For the text-containing cell, return its midpoint in (X, Y) coordinate format. 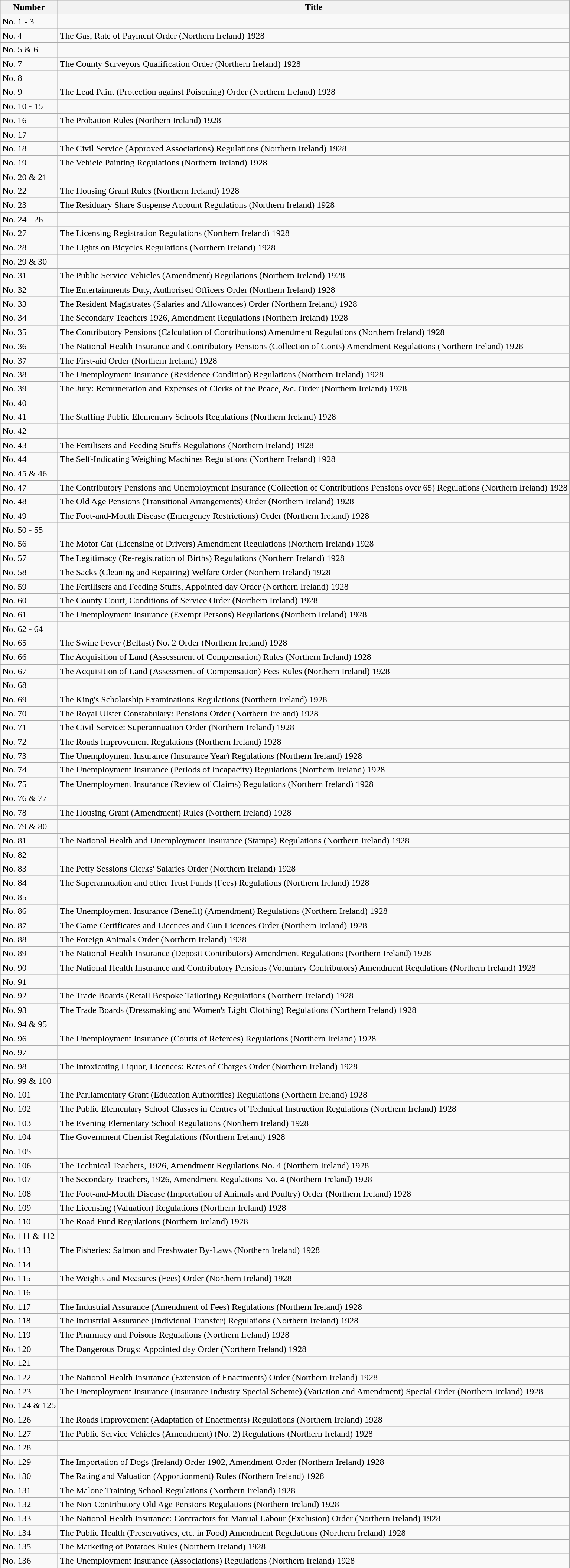
No. 44 (29, 459)
The Weights and Measures (Fees) Order (Northern Ireland) 1928 (314, 1278)
The Unemployment Insurance (Courts of Referees) Regulations (Northern Ireland) 1928 (314, 1038)
No. 37 (29, 360)
No. 103 (29, 1123)
No. 84 (29, 883)
No. 5 & 6 (29, 50)
The Public Service Vehicles (Amendment) Regulations (Northern Ireland) 1928 (314, 276)
No. 60 (29, 600)
The Licensing Registration Regulations (Northern Ireland) 1928 (314, 233)
No. 27 (29, 233)
No. 73 (29, 756)
No. 62 - 64 (29, 629)
No. 133 (29, 1518)
The Fertilisers and Feeding Stuffs, Appointed day Order (Northern Ireland) 1928 (314, 586)
No. 132 (29, 1504)
No. 68 (29, 685)
No. 104 (29, 1137)
The Trade Boards (Retail Bespoke Tailoring) Regulations (Northern Ireland) 1928 (314, 996)
The Rating and Valuation (Apportionment) Rules (Northern Ireland) 1928 (314, 1476)
No. 126 (29, 1420)
No. 1 - 3 (29, 22)
No. 41 (29, 417)
The Dangerous Drugs: Appointed day Order (Northern Ireland) 1928 (314, 1349)
The Parliamentary Grant (Education Authorities) Regulations (Northern Ireland) 1928 (314, 1095)
No. 96 (29, 1038)
No. 127 (29, 1434)
No. 67 (29, 671)
The Malone Training School Regulations (Northern Ireland) 1928 (314, 1490)
No. 85 (29, 897)
The Secondary Teachers 1926, Amendment Regulations (Northern Ireland) 1928 (314, 318)
The Roads Improvement Regulations (Northern Ireland) 1928 (314, 742)
No. 31 (29, 276)
No. 36 (29, 346)
No. 131 (29, 1490)
No. 118 (29, 1321)
No. 111 & 112 (29, 1236)
No. 45 & 46 (29, 473)
The First-aid Order (Northern Ireland) 1928 (314, 360)
No. 40 (29, 403)
The Lead Paint (Protection against Poisoning) Order (Northern Ireland) 1928 (314, 92)
No. 16 (29, 120)
No. 56 (29, 544)
Title (314, 7)
The Civil Service (Approved Associations) Regulations (Northern Ireland) 1928 (314, 148)
No. 29 & 30 (29, 262)
No. 28 (29, 247)
No. 134 (29, 1533)
The Industrial Assurance (Individual Transfer) Regulations (Northern Ireland) 1928 (314, 1321)
The National Health and Unemployment Insurance (Stamps) Regulations (Northern Ireland) 1928 (314, 840)
No. 8 (29, 78)
No. 32 (29, 290)
The Old Age Pensions (Transitional Arrangements) Order (Northern Ireland) 1928 (314, 502)
No. 33 (29, 304)
No. 17 (29, 134)
The Swine Fever (Belfast) No. 2 Order (Northern Ireland) 1928 (314, 643)
No. 119 (29, 1335)
No. 78 (29, 812)
No. 91 (29, 982)
The Road Fund Regulations (Northern Ireland) 1928 (314, 1222)
No. 50 - 55 (29, 530)
No. 124 & 125 (29, 1405)
No. 89 (29, 954)
No. 24 - 26 (29, 219)
No. 86 (29, 911)
No. 81 (29, 840)
No. 66 (29, 657)
No. 19 (29, 163)
No. 76 & 77 (29, 798)
No. 48 (29, 502)
No. 101 (29, 1095)
No. 71 (29, 728)
The Lights on Bicycles Regulations (Northern Ireland) 1928 (314, 247)
The Unemployment Insurance (Insurance Industry Special Scheme) (Variation and Amendment) Special Order (Northern Ireland) 1928 (314, 1391)
No. 113 (29, 1250)
The Foreign Animals Order (Northern Ireland) 1928 (314, 939)
No. 92 (29, 996)
No. 74 (29, 770)
The Licensing (Valuation) Regulations (Northern Ireland) 1928 (314, 1208)
The Jury: Remuneration and Expenses of Clerks of the Peace, &c. Order (Northern Ireland) 1928 (314, 388)
The Residuary Share Suspense Account Regulations (Northern Ireland) 1928 (314, 205)
No. 42 (29, 431)
No. 106 (29, 1165)
No. 49 (29, 516)
No. 114 (29, 1264)
The Evening Elementary School Regulations (Northern Ireland) 1928 (314, 1123)
No. 39 (29, 388)
The Vehicle Painting Regulations (Northern Ireland) 1928 (314, 163)
No. 121 (29, 1363)
No. 79 & 80 (29, 826)
No. 18 (29, 148)
The National Health Insurance: Contractors for Manual Labour (Exclusion) Order (Northern Ireland) 1928 (314, 1518)
The Foot-and-Mouth Disease (Importation of Animals and Poultry) Order (Northern Ireland) 1928 (314, 1194)
The Technical Teachers, 1926, Amendment Regulations No. 4 (Northern Ireland) 1928 (314, 1165)
The National Health Insurance (Extension of Enactments) Order (Northern Ireland) 1928 (314, 1377)
No. 4 (29, 36)
No. 65 (29, 643)
No. 47 (29, 488)
The Housing Grant (Amendment) Rules (Northern Ireland) 1928 (314, 812)
The Non-Contributory Old Age Pensions Regulations (Northern Ireland) 1928 (314, 1504)
The Marketing of Potatoes Rules (Northern Ireland) 1928 (314, 1547)
The National Health Insurance and Contributory Pensions (Voluntary Contributors) Amendment Regulations (Northern Ireland) 1928 (314, 968)
The Entertainments Duty, Authorised Officers Order (Northern Ireland) 1928 (314, 290)
No. 102 (29, 1109)
No. 117 (29, 1306)
No. 10 - 15 (29, 106)
No. 110 (29, 1222)
The Staffing Public Elementary Schools Regulations (Northern Ireland) 1928 (314, 417)
The Secondary Teachers, 1926, Amendment Regulations No. 4 (Northern Ireland) 1928 (314, 1180)
The Legitimacy (Re-registration of Births) Regulations (Northern Ireland) 1928 (314, 558)
No. 88 (29, 939)
No. 135 (29, 1547)
The Sacks (Cleaning and Repairing) Welfare Order (Northern Ireland) 1928 (314, 572)
No. 136 (29, 1561)
The Self-Indicating Weighing Machines Regulations (Northern Ireland) 1928 (314, 459)
No. 123 (29, 1391)
No. 59 (29, 586)
No. 83 (29, 869)
No. 115 (29, 1278)
The County Court, Conditions of Service Order (Northern Ireland) 1928 (314, 600)
The Unemployment Insurance (Periods of Incapacity) Regulations (Northern Ireland) 1928 (314, 770)
The Unemployment Insurance (Residence Condition) Regulations (Northern Ireland) 1928 (314, 374)
The County Surveyors Qualification Order (Northern Ireland) 1928 (314, 64)
No. 72 (29, 742)
No. 70 (29, 714)
The Fisheries: Salmon and Freshwater By-Laws (Northern Ireland) 1928 (314, 1250)
The Acquisition of Land (Assessment of Compensation) Fees Rules (Northern Ireland) 1928 (314, 671)
The Unemployment Insurance (Exempt Persons) Regulations (Northern Ireland) 1928 (314, 614)
The Pharmacy and Poisons Regulations (Northern Ireland) 1928 (314, 1335)
No. 94 & 95 (29, 1024)
The Unemployment Insurance (Review of Claims) Regulations (Northern Ireland) 1928 (314, 784)
The Game Certificates and Licences and Gun Licences Order (Northern Ireland) 1928 (314, 925)
No. 120 (29, 1349)
No. 99 & 100 (29, 1081)
The Roads Improvement (Adaptation of Enactments) Regulations (Northern Ireland) 1928 (314, 1420)
The Civil Service: Superannuation Order (Northern Ireland) 1928 (314, 728)
No. 34 (29, 318)
The Royal Ulster Constabulary: Pensions Order (Northern Ireland) 1928 (314, 714)
The Unemployment Insurance (Insurance Year) Regulations (Northern Ireland) 1928 (314, 756)
No. 108 (29, 1194)
The King's Scholarship Examinations Regulations (Northern Ireland) 1928 (314, 699)
No. 90 (29, 968)
The Industrial Assurance (Amendment of Fees) Regulations (Northern Ireland) 1928 (314, 1306)
The Contributory Pensions (Calculation of Contributions) Amendment Regulations (Northern Ireland) 1928 (314, 332)
The Housing Grant Rules (Northern Ireland) 1928 (314, 191)
The Petty Sessions Clerks' Salaries Order (Northern Ireland) 1928 (314, 869)
The Superannuation and other Trust Funds (Fees) Regulations (Northern Ireland) 1928 (314, 883)
No. 75 (29, 784)
No. 122 (29, 1377)
No. 43 (29, 445)
The Public Service Vehicles (Amendment) (No. 2) Regulations (Northern Ireland) 1928 (314, 1434)
The Importation of Dogs (Ireland) Order 1902, Amendment Order (Northern Ireland) 1928 (314, 1462)
No. 98 (29, 1066)
No. 105 (29, 1151)
No. 35 (29, 332)
No. 82 (29, 854)
No. 57 (29, 558)
The National Health Insurance and Contributory Pensions (Collection of Conts) Amendment Regulations (Northern Ireland) 1928 (314, 346)
The Unemployment Insurance (Associations) Regulations (Northern Ireland) 1928 (314, 1561)
No. 128 (29, 1448)
No. 116 (29, 1292)
No. 22 (29, 191)
No. 20 & 21 (29, 177)
No. 7 (29, 64)
The Intoxicating Liquor, Licences: Rates of Charges Order (Northern Ireland) 1928 (314, 1066)
The Gas, Rate of Payment Order (Northern Ireland) 1928 (314, 36)
The Probation Rules (Northern Ireland) 1928 (314, 120)
No. 87 (29, 925)
No. 130 (29, 1476)
The Public Health (Preservatives, etc. in Food) Amendment Regulations (Northern Ireland) 1928 (314, 1533)
The Public Elementary School Classes in Centres of Technical Instruction Regulations (Northern Ireland) 1928 (314, 1109)
No. 23 (29, 205)
No. 97 (29, 1052)
The Contributory Pensions and Unemployment Insurance (Collection of Contributions Pensions over 65) Regulations (Northern Ireland) 1928 (314, 488)
The Resident Magistrates (Salaries and Allowances) Order (Northern Ireland) 1928 (314, 304)
No. 38 (29, 374)
No. 58 (29, 572)
No. 93 (29, 1010)
The National Health Insurance (Deposit Contributors) Amendment Regulations (Northern Ireland) 1928 (314, 954)
The Fertilisers and Feeding Stuffs Regulations (Northern Ireland) 1928 (314, 445)
No. 61 (29, 614)
No. 69 (29, 699)
No. 107 (29, 1180)
The Motor Car (Licensing of Drivers) Amendment Regulations (Northern Ireland) 1928 (314, 544)
No. 129 (29, 1462)
The Acquisition of Land (Assessment of Compensation) Rules (Northern Ireland) 1928 (314, 657)
No. 109 (29, 1208)
The Government Chemist Regulations (Northern Ireland) 1928 (314, 1137)
The Unemployment Insurance (Benefit) (Amendment) Regulations (Northern Ireland) 1928 (314, 911)
The Foot-and-Mouth Disease (Emergency Restrictions) Order (Northern Ireland) 1928 (314, 516)
No. 9 (29, 92)
The Trade Boards (Dressmaking and Women's Light Clothing) Regulations (Northern Ireland) 1928 (314, 1010)
Number (29, 7)
